Search for the cell housing the specified text and yield its (x, y) center coordinate. 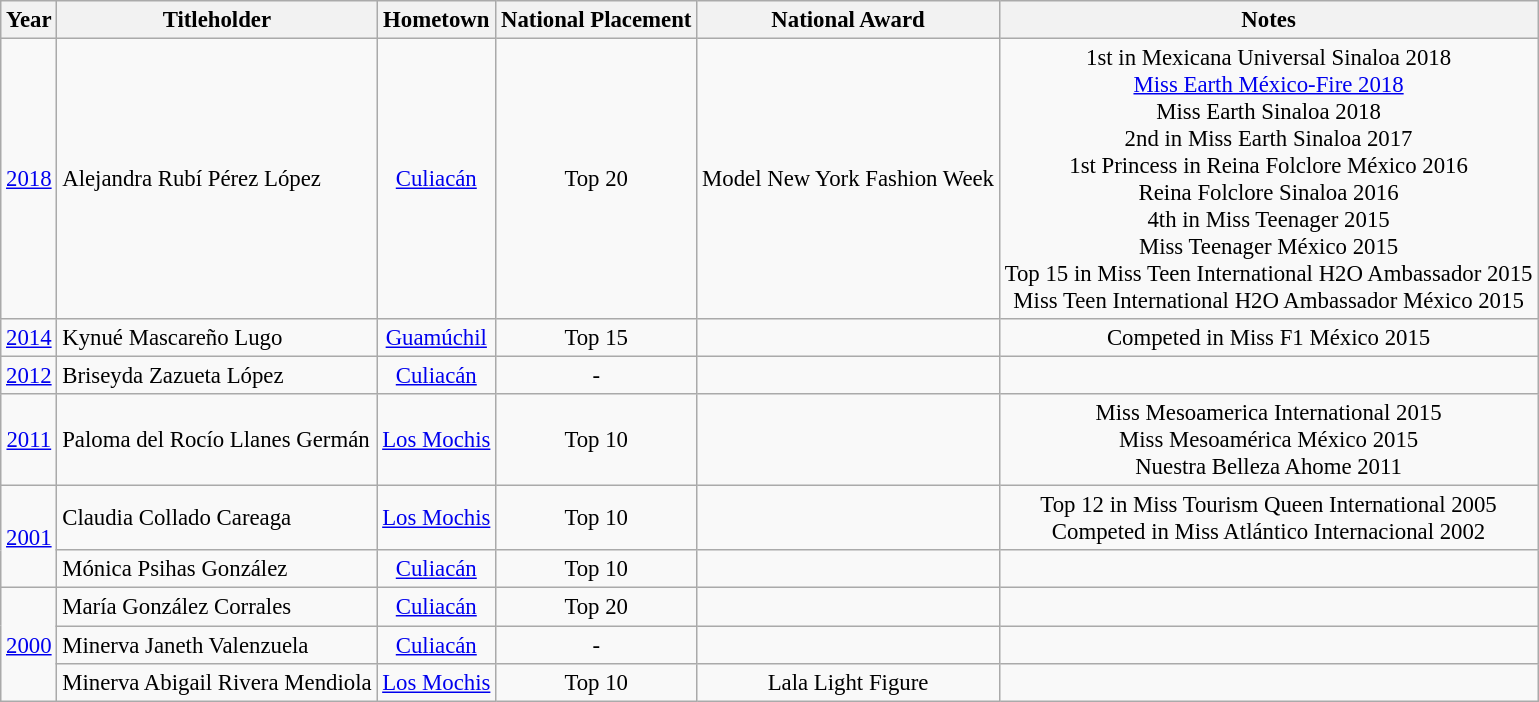
2011 (29, 440)
Guamúchil (436, 338)
María González Corrales (217, 607)
Minerva Abigail Rivera Mendiola (217, 682)
2012 (29, 376)
2018 (29, 180)
Titleholder (217, 20)
Lala Light Figure (848, 682)
Hometown (436, 20)
Alejandra Rubí Pérez López (217, 180)
Notes (1268, 20)
Kynué Mascareño Lugo (217, 338)
Minerva Janeth Valenzuela (217, 645)
Top 12 in Miss Tourism Queen International 2005Competed in Miss Atlántico Internacional 2002 (1268, 518)
National Award (848, 20)
Top 15 (596, 338)
Claudia Collado Careaga (217, 518)
Year (29, 20)
Miss Mesoamerica International 2015Miss Mesoamérica México 2015Nuestra Belleza Ahome 2011 (1268, 440)
National Placement (596, 20)
Paloma del Rocío Llanes Germán (217, 440)
2000 (29, 644)
Mónica Psihas González (217, 569)
2014 (29, 338)
2001 (29, 537)
Briseyda Zazueta López (217, 376)
Model New York Fashion Week (848, 180)
Competed in Miss F1 México 2015 (1268, 338)
